Pinpoint the cell where the given text exists, returning its (X, Y) midpoint coordinate. 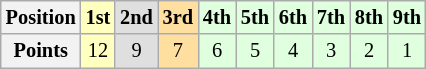
4 (293, 51)
1 (407, 51)
8th (369, 17)
6th (293, 17)
5th (255, 17)
3rd (178, 17)
12 (98, 51)
7 (178, 51)
7th (331, 17)
9 (136, 51)
4th (217, 17)
9th (407, 17)
Points (41, 51)
3 (331, 51)
5 (255, 51)
2nd (136, 17)
6 (217, 51)
Position (41, 17)
1st (98, 17)
2 (369, 51)
